Locate the cell with the specified text and output its (X, Y) center coordinate. 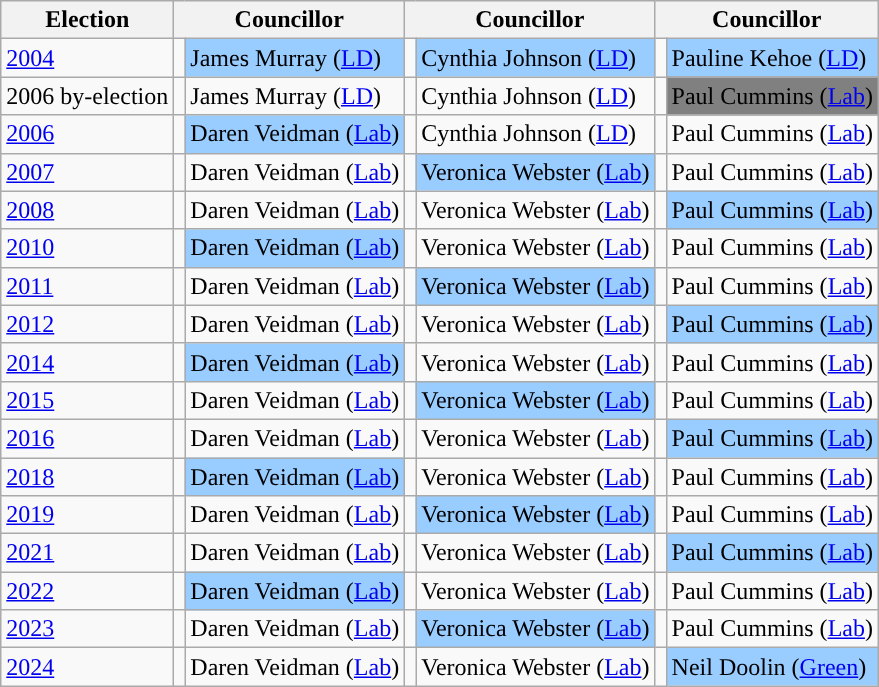
2007 (88, 172)
2006 by-election (88, 96)
2023 (88, 629)
2004 (88, 58)
Pauline Kehoe (LD) (772, 58)
2008 (88, 210)
2021 (88, 553)
Neil Doolin (Green) (772, 667)
2015 (88, 400)
2010 (88, 248)
2022 (88, 591)
2012 (88, 324)
Election (88, 20)
2024 (88, 667)
2014 (88, 362)
2018 (88, 477)
2016 (88, 438)
2006 (88, 134)
2019 (88, 515)
2011 (88, 286)
